Find where the given text appears and provide that cell's center as [x, y] coordinate. 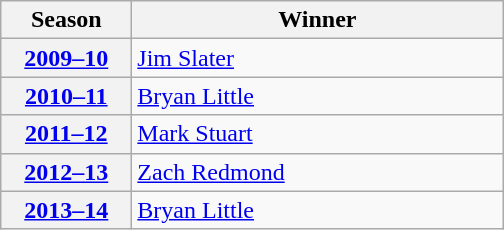
Season [66, 20]
2009–10 [66, 58]
2010–11 [66, 96]
Mark Stuart [318, 134]
Zach Redmond [318, 172]
2012–13 [66, 172]
Jim Slater [318, 58]
2013–14 [66, 210]
2011–12 [66, 134]
Winner [318, 20]
